Scan for the cell matching the given text and deliver its [X, Y] coordinate at center. 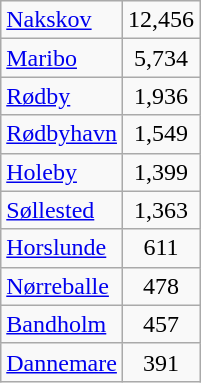
Holeby [62, 172]
1,399 [160, 172]
1,549 [160, 134]
Nakskov [62, 20]
Maribo [62, 58]
391 [160, 362]
Dannemare [62, 362]
Bandholm [62, 324]
611 [160, 248]
1,363 [160, 210]
478 [160, 286]
457 [160, 324]
5,734 [160, 58]
1,936 [160, 96]
Horslunde [62, 248]
12,456 [160, 20]
Søllested [62, 210]
Rødby [62, 96]
Nørreballe [62, 286]
Rødbyhavn [62, 134]
